For the text-containing cell, return its midpoint in (X, Y) coordinate format. 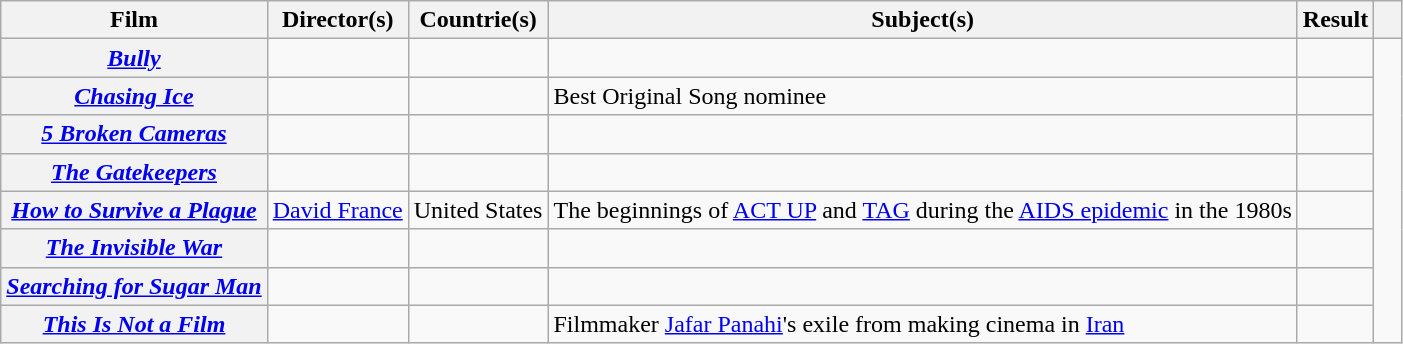
5 Broken Cameras (134, 134)
Film (134, 20)
Director(s) (338, 20)
How to Survive a Plague (134, 210)
Subject(s) (922, 20)
The Invisible War (134, 248)
Filmmaker Jafar Panahi's exile from making cinema in Iran (922, 324)
Searching for Sugar Man (134, 286)
The Gatekeepers (134, 172)
The beginnings of ACT UP and TAG during the AIDS epidemic in the 1980s (922, 210)
This Is Not a Film (134, 324)
Chasing Ice (134, 96)
Result (1335, 20)
Countrie(s) (478, 20)
Best Original Song nominee (922, 96)
Bully (134, 58)
David France (338, 210)
United States (478, 210)
